Search for the cell housing the specified text and yield its (X, Y) center coordinate. 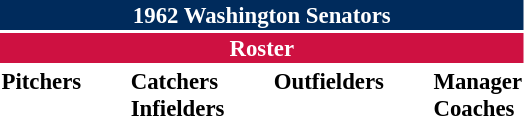
1962 Washington Senators (262, 15)
Roster (262, 48)
